Return [X, Y] of the center of cell containing provided text 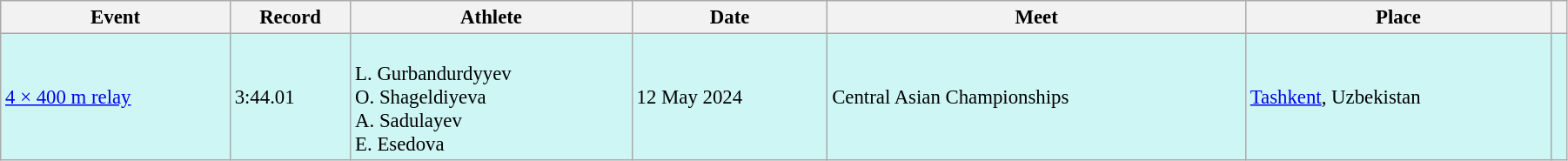
Event [116, 17]
Date [729, 17]
Place [1397, 17]
Central Asian Championships [1037, 97]
4 × 400 m relay [116, 97]
Tashkent, Uzbekistan [1397, 97]
Record [290, 17]
12 May 2024 [729, 97]
Athlete [491, 17]
3:44.01 [290, 97]
Meet [1037, 17]
L. GurbandurdyyevO. ShageldiyevaA. SadulayevE. Esedova [491, 97]
